Search for the cell housing the specified text and yield its (X, Y) center coordinate. 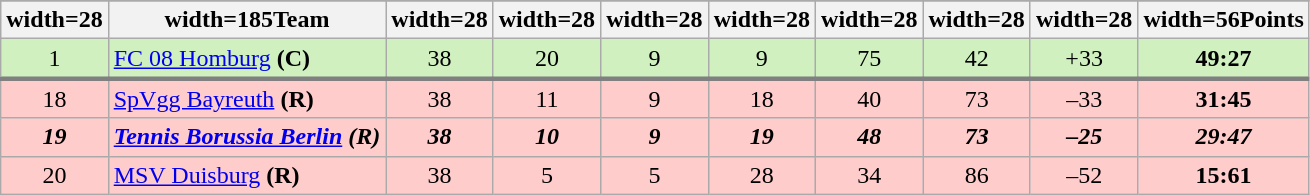
10 (546, 137)
FC 08 Homburg (C) (247, 59)
1 (54, 59)
42 (976, 59)
40 (870, 98)
86 (976, 175)
48 (870, 137)
28 (762, 175)
Tennis Borussia Berlin (R) (247, 137)
+33 (1084, 59)
11 (546, 98)
SpVgg Bayreuth (R) (247, 98)
31:45 (1224, 98)
–52 (1084, 175)
34 (870, 175)
29:47 (1224, 137)
49:27 (1224, 59)
width=56Points (1224, 20)
MSV Duisburg (R) (247, 175)
–33 (1084, 98)
15:61 (1224, 175)
75 (870, 59)
width=185Team (247, 20)
–25 (1084, 137)
